Pinpoint the cell where the given text exists, returning its [x, y] midpoint coordinate. 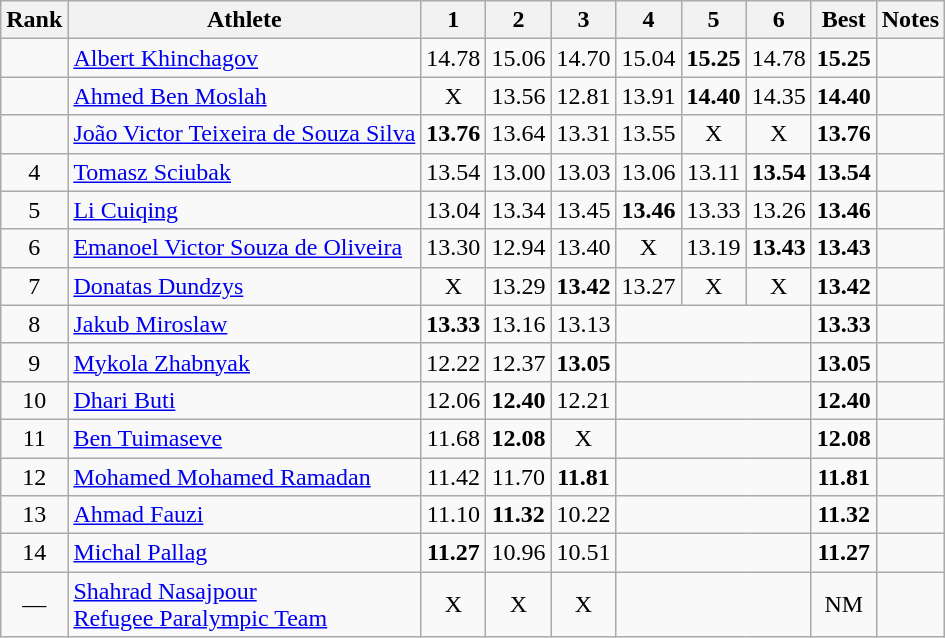
12.37 [518, 362]
Athlete [244, 20]
13.27 [648, 286]
14.35 [778, 96]
3 [584, 20]
13.34 [518, 210]
Li Cuiqing [244, 210]
13.30 [454, 248]
13.31 [584, 134]
13 [34, 515]
15.06 [518, 58]
Ahmad Fauzi [244, 515]
14.70 [584, 58]
11.68 [454, 438]
13.16 [518, 324]
13.55 [648, 134]
NM [844, 604]
13.04 [454, 210]
Tomasz Sciubak [244, 172]
Shahrad NasajpourRefugee Paralympic Team [244, 604]
12.81 [584, 96]
13.03 [584, 172]
Albert Khinchagov [244, 58]
7 [34, 286]
2 [518, 20]
Ben Tuimaseve [244, 438]
13.56 [518, 96]
13.11 [714, 172]
8 [34, 324]
13.13 [584, 324]
13.00 [518, 172]
11.42 [454, 477]
11.10 [454, 515]
13.40 [584, 248]
13.64 [518, 134]
13.45 [584, 210]
Notes [910, 20]
13.26 [778, 210]
12.22 [454, 362]
10.51 [584, 553]
14 [34, 553]
Mykola Zhabnyak [244, 362]
12.06 [454, 400]
Mohamed Mohamed Ramadan [244, 477]
Donatas Dundzys [244, 286]
Best [844, 20]
11 [34, 438]
1 [454, 20]
13.91 [648, 96]
Michal Pallag [244, 553]
João Victor Teixeira de Souza Silva [244, 134]
10.22 [584, 515]
12 [34, 477]
Jakub Miroslaw [244, 324]
11.70 [518, 477]
— [34, 604]
13.19 [714, 248]
Dhari Buti [244, 400]
Rank [34, 20]
Emanoel Victor Souza de Oliveira [244, 248]
15.04 [648, 58]
9 [34, 362]
12.21 [584, 400]
13.06 [648, 172]
Ahmed Ben Moslah [244, 96]
10 [34, 400]
13.29 [518, 286]
12.94 [518, 248]
10.96 [518, 553]
